For the text-containing cell, return its midpoint in [X, Y] coordinate format. 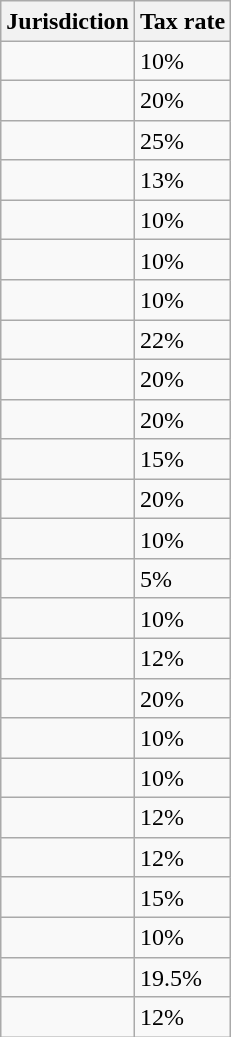
19.5% [183, 977]
25% [183, 140]
Tax rate [183, 21]
13% [183, 180]
22% [183, 340]
Jurisdiction [68, 21]
5% [183, 579]
